Determine the (x, y) coordinate at the center of the cell enclosing the given text.  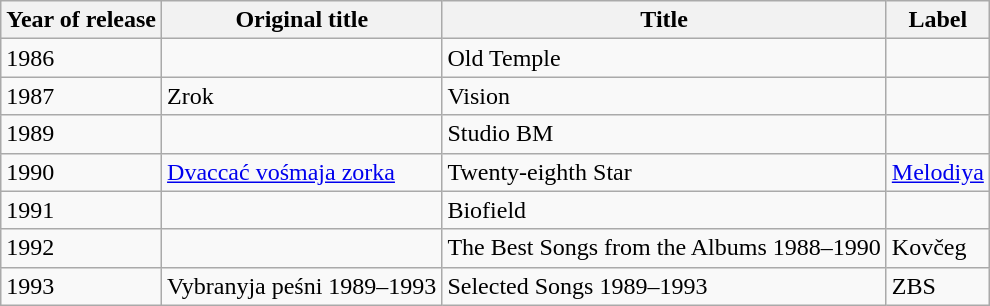
Zrok (302, 96)
Vision (664, 96)
Twenty-eighth Star (664, 172)
1987 (82, 96)
Title (664, 20)
ZBS (938, 286)
Old Temple (664, 58)
1989 (82, 134)
Label (938, 20)
Original title (302, 20)
1990 (82, 172)
1991 (82, 210)
Biofield (664, 210)
The Best Songs from the Albums 1988–1990 (664, 248)
Melodiya (938, 172)
Selected Songs 1989–1993 (664, 286)
Dvaccać vośmaja zorka (302, 172)
Year of release (82, 20)
1993 (82, 286)
Kovčeg (938, 248)
Studio BM (664, 134)
1992 (82, 248)
1986 (82, 58)
Vybranyja peśni 1989–1993 (302, 286)
